Identify which cell holds the provided text, then report its (X, Y) central coordinate. 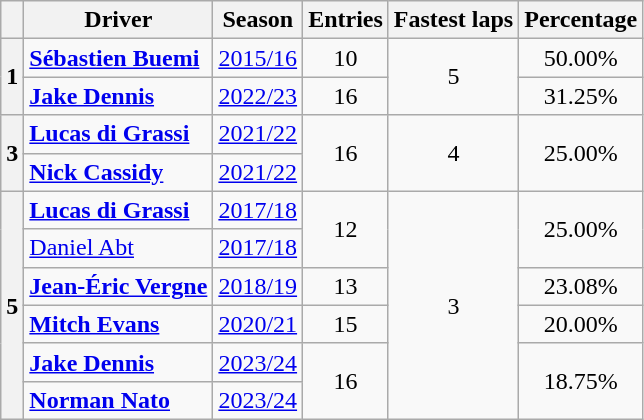
10 (346, 58)
Daniel Abt (118, 248)
23.08% (581, 286)
Percentage (581, 20)
4 (453, 153)
Mitch Evans (118, 324)
50.00% (581, 58)
12 (346, 229)
13 (346, 286)
Driver (118, 20)
Season (258, 20)
Fastest laps (453, 20)
Nick Cassidy (118, 172)
31.25% (581, 96)
Jean-Éric Vergne (118, 286)
15 (346, 324)
2022/23 (258, 96)
Entries (346, 20)
2015/16 (258, 58)
2018/19 (258, 286)
18.75% (581, 381)
20.00% (581, 324)
2020/21 (258, 324)
Norman Nato (118, 400)
1 (12, 77)
Sébastien Buemi (118, 58)
